Extract the [X, Y] coordinate from the center of the cell holding the provided text.  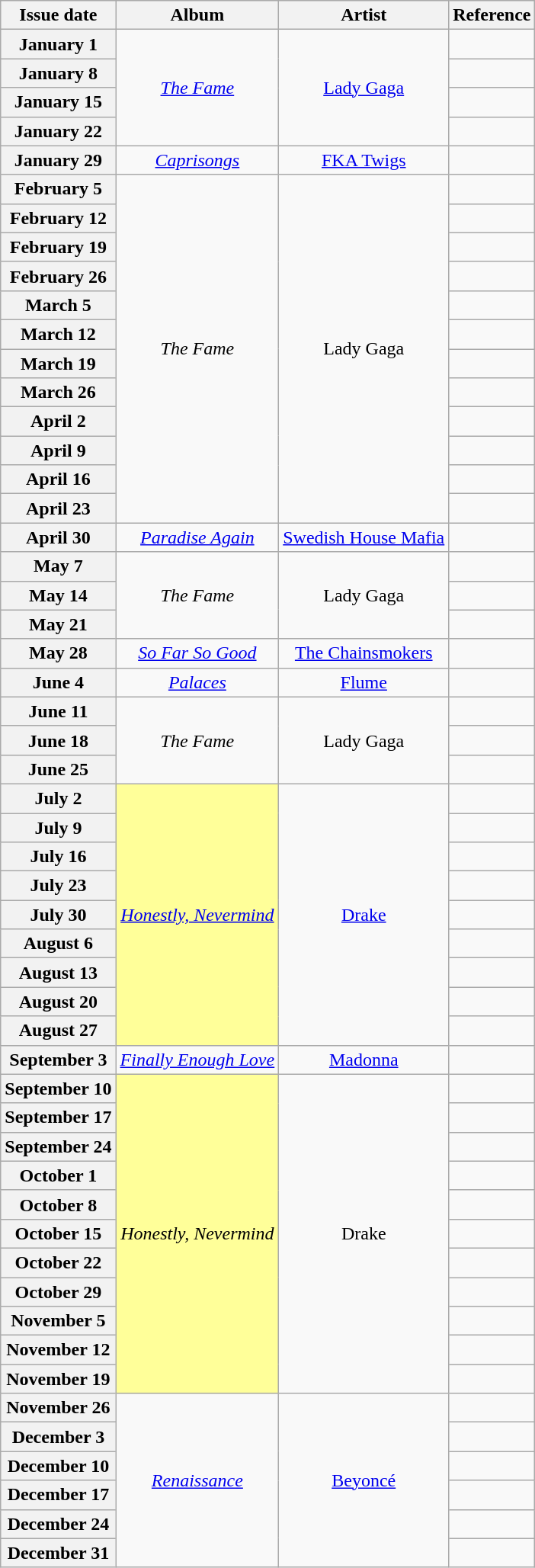
Swedish House Mafia [364, 537]
April 30 [58, 537]
July 30 [58, 915]
April 23 [58, 508]
May 21 [58, 624]
January 1 [58, 44]
January 15 [58, 102]
December 24 [58, 1524]
June 18 [58, 740]
October 8 [58, 1204]
June 11 [58, 711]
Album [197, 15]
January 8 [58, 73]
Beyoncé [364, 1480]
September 17 [58, 1117]
April 9 [58, 451]
December 10 [58, 1466]
Paradise Again [197, 537]
March 26 [58, 393]
September 3 [58, 1060]
December 17 [58, 1495]
November 26 [58, 1408]
May 7 [58, 566]
November 12 [58, 1350]
December 3 [58, 1437]
March 5 [58, 305]
April 16 [58, 479]
June 4 [58, 682]
July 16 [58, 857]
May 28 [58, 653]
December 31 [58, 1553]
Artist [364, 15]
October 15 [58, 1233]
November 5 [58, 1321]
September 10 [58, 1089]
July 2 [58, 798]
Finally Enough Love [197, 1060]
September 24 [58, 1146]
Issue date [58, 15]
August 27 [58, 1031]
January 22 [58, 131]
Renaissance [197, 1480]
March 12 [58, 334]
Caprisongs [197, 160]
March 19 [58, 364]
August 20 [58, 1002]
FKA Twigs [364, 160]
November 19 [58, 1379]
Flume [364, 682]
February 12 [58, 218]
August 13 [58, 973]
February 5 [58, 189]
October 22 [58, 1262]
July 9 [58, 827]
The Chainsmokers [364, 653]
July 23 [58, 886]
February 26 [58, 276]
Reference [492, 15]
August 6 [58, 944]
October 29 [58, 1292]
June 25 [58, 769]
Madonna [364, 1060]
Palaces [197, 682]
February 19 [58, 247]
May 14 [58, 595]
So Far So Good [197, 653]
January 29 [58, 160]
April 2 [58, 422]
October 1 [58, 1175]
